Identify which cell holds the provided text, then report its (X, Y) central coordinate. 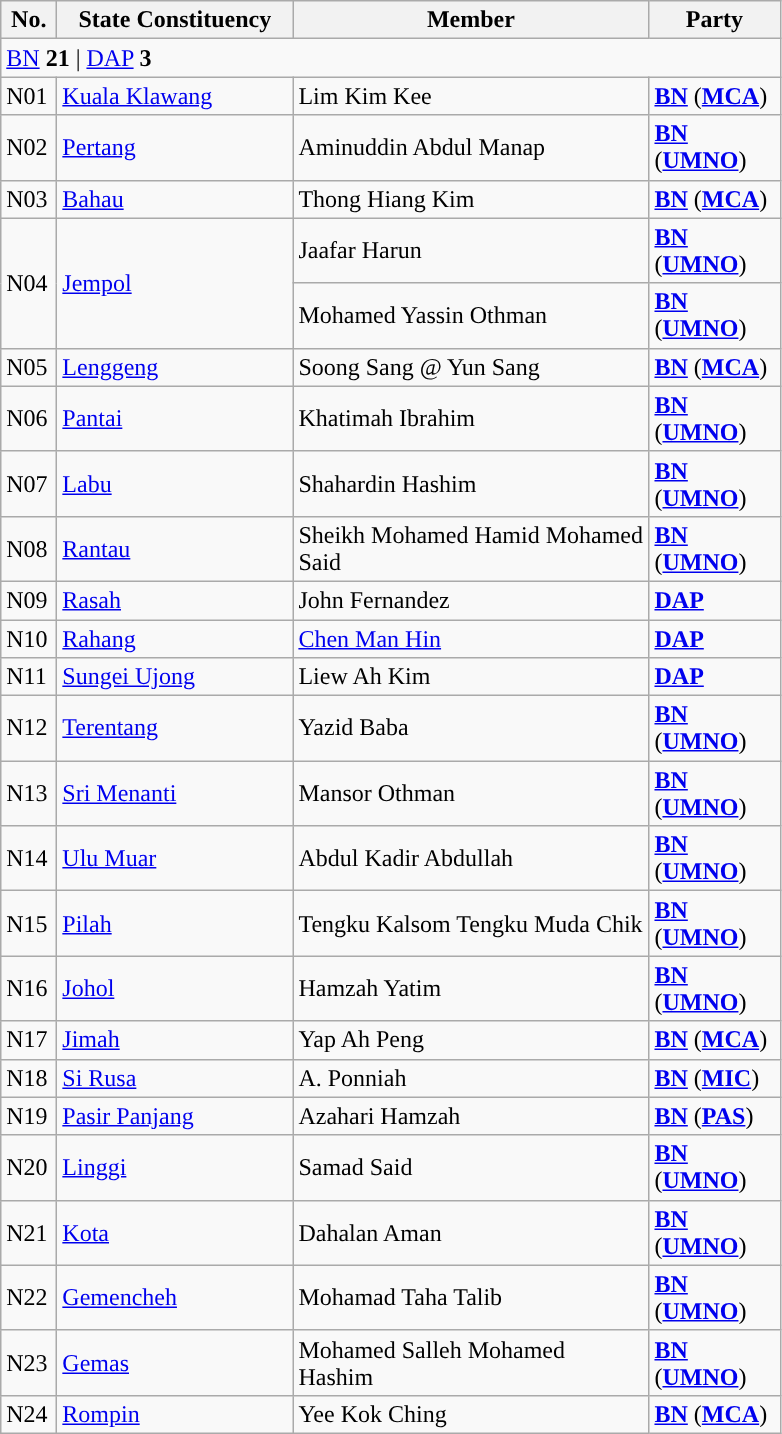
Shahardin Hashim (471, 484)
N07 (29, 484)
Gemas (175, 1362)
N21 (29, 1232)
Yap Ah Peng (471, 1040)
Rompin (175, 1414)
Mohamad Taha Talib (471, 1298)
N13 (29, 794)
Liew Ah Kim (471, 677)
N14 (29, 858)
Lenggeng (175, 367)
Bahau (175, 199)
N11 (29, 677)
N05 (29, 367)
Member (471, 20)
Yazid Baba (471, 728)
Ulu Muar (175, 858)
Kota (175, 1232)
Hamzah Yatim (471, 988)
Abdul Kadir Abdullah (471, 858)
Sheikh Mohamed Hamid Mohamed Said (471, 548)
Dahalan Aman (471, 1232)
Khatimah Ibrahim (471, 418)
No. (29, 20)
N03 (29, 199)
N01 (29, 96)
Labu (175, 484)
A. Ponniah (471, 1078)
N17 (29, 1040)
Soong Sang @ Yun Sang (471, 367)
Rasah (175, 600)
Chen Man Hin (471, 639)
Thong Hiang Kim (471, 199)
Tengku Kalsom Tengku Muda Chik (471, 924)
BN (PAS) (714, 1116)
Azahari Hamzah (471, 1116)
Rahang (175, 639)
N23 (29, 1362)
N02 (29, 148)
Party (714, 20)
N10 (29, 639)
N20 (29, 1168)
Pilah (175, 924)
Sri Menanti (175, 794)
N18 (29, 1078)
Yee Kok Ching (471, 1414)
N08 (29, 548)
N06 (29, 418)
Johol (175, 988)
Aminuddin Abdul Manap (471, 148)
Rantau (175, 548)
Kuala Klawang (175, 96)
Pertang (175, 148)
Gemencheh (175, 1298)
Mohamed Salleh Mohamed Hashim (471, 1362)
BN 21 | DAP 3 (390, 58)
N16 (29, 988)
Si Rusa (175, 1078)
Linggi (175, 1168)
N04 (29, 283)
N15 (29, 924)
Pantai (175, 418)
BN (MIC) (714, 1078)
N19 (29, 1116)
Lim Kim Kee (471, 96)
Sungei Ujong (175, 677)
Jempol (175, 283)
Jimah (175, 1040)
Jaafar Harun (471, 250)
N22 (29, 1298)
N09 (29, 600)
John Fernandez (471, 600)
Terentang (175, 728)
N24 (29, 1414)
Mohamed Yassin Othman (471, 316)
Pasir Panjang (175, 1116)
State Constituency (175, 20)
N12 (29, 728)
Mansor Othman (471, 794)
Samad Said (471, 1168)
